For the text-containing cell, return its midpoint in (x, y) coordinate format. 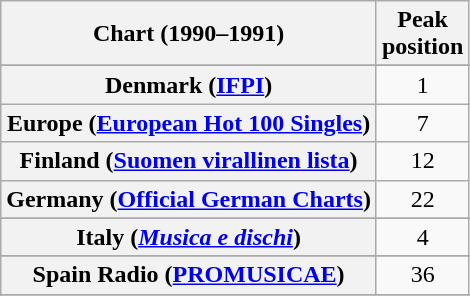
36 (422, 275)
Europe (European Hot 100 Singles) (189, 123)
Germany (Official German Charts) (189, 199)
1 (422, 85)
Denmark (IFPI) (189, 85)
4 (422, 237)
12 (422, 161)
22 (422, 199)
Chart (1990–1991) (189, 34)
Italy (Musica e dischi) (189, 237)
Peakposition (422, 34)
Finland (Suomen virallinen lista) (189, 161)
Spain Radio (PROMUSICAE) (189, 275)
7 (422, 123)
